Find where the given text appears and provide that cell's center as (x, y) coordinate. 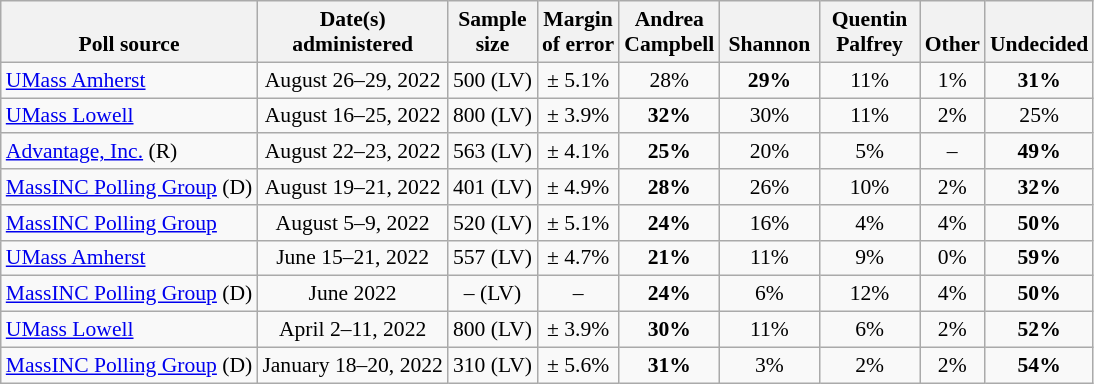
August 16–25, 2022 (352, 116)
29% (769, 80)
Marginof error (578, 32)
9% (869, 258)
20% (769, 152)
± 4.7% (578, 258)
26% (769, 187)
54% (1039, 365)
Undecided (1039, 32)
QuentinPalfrey (869, 32)
5% (869, 152)
16% (769, 223)
± 4.1% (578, 152)
± 5.6% (578, 365)
August 19–21, 2022 (352, 187)
August 5–9, 2022 (352, 223)
Shannon (769, 32)
52% (1039, 330)
± 4.9% (578, 187)
Samplesize (492, 32)
500 (LV) (492, 80)
563 (LV) (492, 152)
401 (LV) (492, 187)
12% (869, 294)
August 26–29, 2022 (352, 80)
1% (952, 80)
June 2022 (352, 294)
June 15–21, 2022 (352, 258)
AndreaCampbell (669, 32)
April 2–11, 2022 (352, 330)
August 22–23, 2022 (352, 152)
3% (769, 365)
Date(s)administered (352, 32)
59% (1039, 258)
Advantage, Inc. (R) (130, 152)
310 (LV) (492, 365)
557 (LV) (492, 258)
49% (1039, 152)
Other (952, 32)
MassINC Polling Group (130, 223)
10% (869, 187)
January 18–20, 2022 (352, 365)
– (LV) (492, 294)
520 (LV) (492, 223)
21% (669, 258)
0% (952, 258)
Poll source (130, 32)
